Provide the [x, y] coordinate of the cell's center where the given text is located.  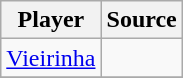
Source [142, 20]
Player [51, 20]
Vieirinha [51, 58]
